Capture the cell that displays the provided text and extract its [x, y] central coordinate. 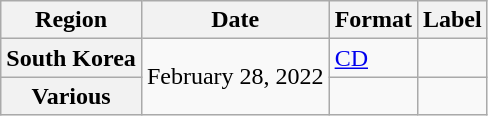
Label [452, 20]
February 28, 2022 [235, 77]
Format [373, 20]
Date [235, 20]
Region [72, 20]
South Korea [72, 58]
Various [72, 96]
CD [373, 58]
